Scan for the cell matching the given text and deliver its (X, Y) coordinate at center. 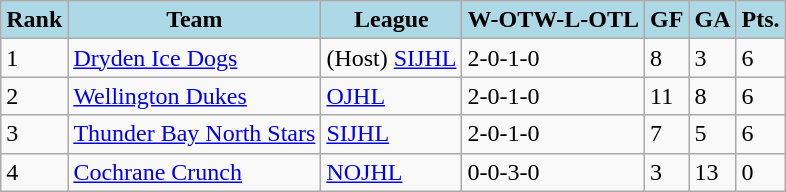
Rank (34, 20)
Wellington Dukes (194, 96)
7 (667, 134)
Pts. (760, 20)
13 (712, 172)
5 (712, 134)
0 (760, 172)
(Host) SIJHL (392, 58)
Thunder Bay North Stars (194, 134)
SIJHL (392, 134)
2 (34, 96)
W-OTW-L-OTL (554, 20)
0-0-3-0 (554, 172)
League (392, 20)
NOJHL (392, 172)
Cochrane Crunch (194, 172)
OJHL (392, 96)
GF (667, 20)
Dryden Ice Dogs (194, 58)
Team (194, 20)
1 (34, 58)
11 (667, 96)
4 (34, 172)
GA (712, 20)
